For the text-containing cell, return its midpoint in [X, Y] coordinate format. 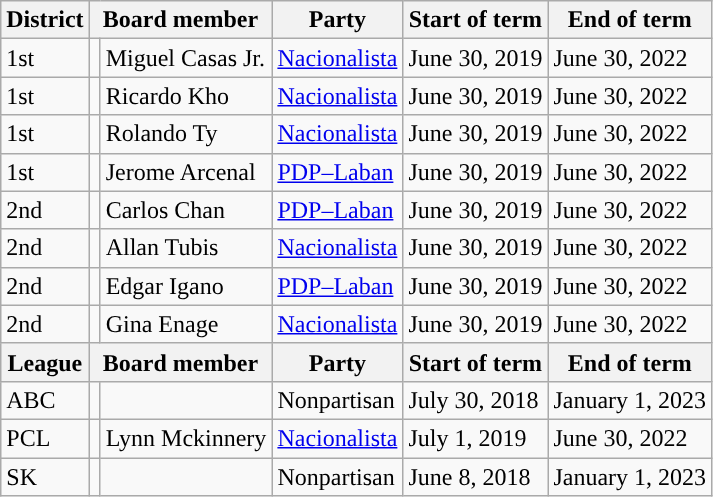
SK [45, 477]
Edgar Igano [186, 286]
July 1, 2019 [476, 438]
Jerome Arcenal [186, 172]
District [45, 20]
Gina Enage [186, 324]
PCL [45, 438]
Lynn Mckinnery [186, 438]
Miguel Casas Jr. [186, 58]
June 8, 2018 [476, 477]
Allan Tubis [186, 248]
July 30, 2018 [476, 400]
ABC [45, 400]
League [45, 362]
Carlos Chan [186, 210]
Ricardo Kho [186, 96]
Rolando Ty [186, 134]
